For the text-containing cell, return its midpoint in [X, Y] coordinate format. 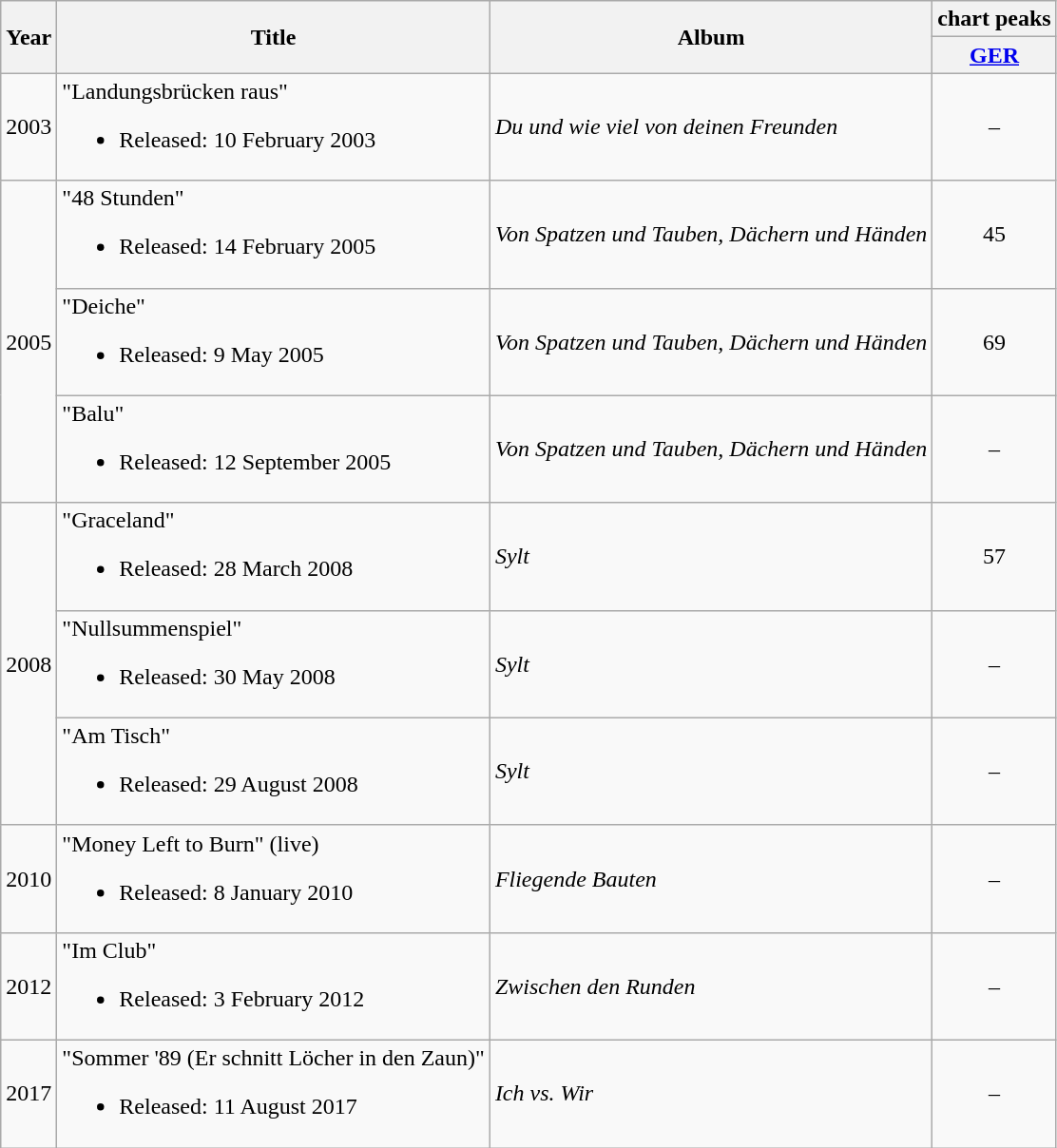
Album [711, 37]
"Money Left to Burn" (live)Released: 8 January 2010 [274, 878]
45 [994, 234]
chart peaks [994, 19]
2008 [29, 663]
"Nullsummenspiel"Released: 30 May 2008 [274, 663]
2017 [29, 1093]
"Sommer '89 (Er schnitt Löcher in den Zaun)"Released: 11 August 2017 [274, 1093]
"Im Club"Released: 3 February 2012 [274, 986]
2003 [29, 127]
GER [994, 55]
"Landungsbrücken raus"Released: 10 February 2003 [274, 127]
57 [994, 557]
Year [29, 37]
Fliegende Bauten [711, 878]
"Deiche"Released: 9 May 2005 [274, 342]
2012 [29, 986]
"Am Tisch"Released: 29 August 2008 [274, 772]
"Graceland"Released: 28 March 2008 [274, 557]
2005 [29, 342]
69 [994, 342]
Title [274, 37]
2010 [29, 878]
Ich vs. Wir [711, 1093]
Du und wie viel von deinen Freunden [711, 127]
Zwischen den Runden [711, 986]
"48 Stunden"Released: 14 February 2005 [274, 234]
"Balu"Released: 12 September 2005 [274, 449]
